Detect which cell encompasses the target text, then output its [X, Y] center coordinate. 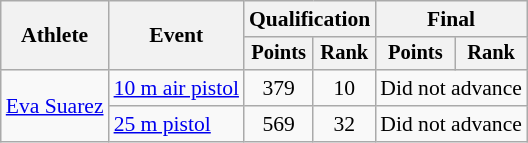
10 [344, 88]
Qualification [310, 19]
25 m pistol [176, 124]
Eva Suarez [55, 106]
569 [278, 124]
10 m air pistol [176, 88]
379 [278, 88]
32 [344, 124]
Final [451, 19]
Athlete [55, 36]
Event [176, 36]
